Find where the given text appears and provide that cell's center as (x, y) coordinate. 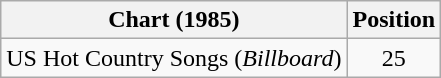
US Hot Country Songs (Billboard) (174, 58)
Chart (1985) (174, 20)
Position (394, 20)
25 (394, 58)
